For the text-containing cell, return its midpoint in [x, y] coordinate format. 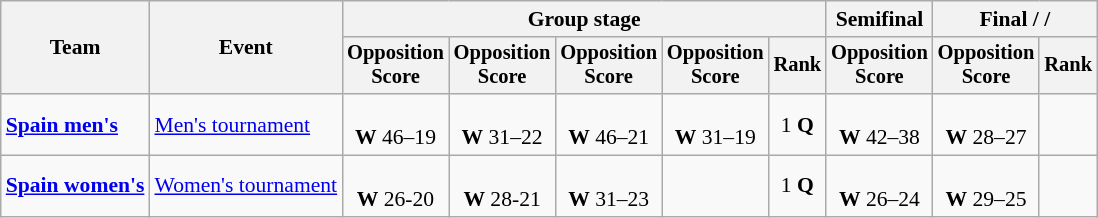
W 28–27 [986, 124]
Event [246, 48]
W 46–19 [396, 124]
W 26–24 [880, 186]
W 31–22 [502, 124]
Spain men's [76, 124]
Final / / [1015, 19]
W 26-20 [396, 186]
W 31–23 [608, 186]
Women's tournament [246, 186]
Spain women's [76, 186]
Semifinal [880, 19]
W 42–38 [880, 124]
W 46–21 [608, 124]
W 28-21 [502, 186]
W 29–25 [986, 186]
W 31–19 [716, 124]
Team [76, 48]
Group stage [584, 19]
Men's tournament [246, 124]
